Capture the cell that displays the provided text and extract its (x, y) central coordinate. 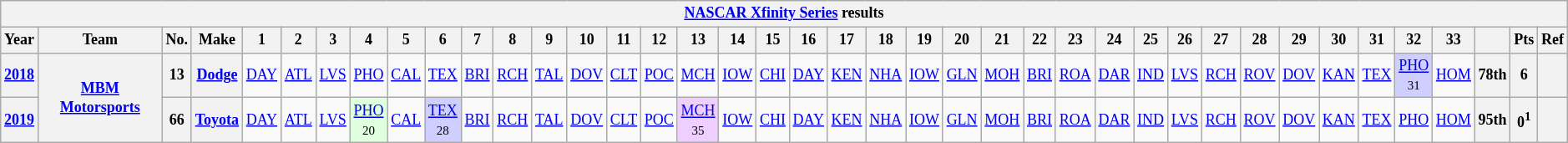
27 (1221, 40)
17 (847, 40)
9 (549, 40)
29 (1299, 40)
18 (886, 40)
PHO31 (1414, 75)
19 (925, 40)
Dodge (217, 75)
21 (1002, 40)
3 (332, 40)
1 (261, 40)
Toyota (217, 120)
95th (1493, 120)
25 (1151, 40)
MBM Motorsports (100, 97)
MCH35 (698, 120)
24 (1114, 40)
33 (1454, 40)
14 (738, 40)
26 (1184, 40)
12 (660, 40)
78th (1493, 75)
No. (177, 40)
Make (217, 40)
NASCAR Xfinity Series results (784, 13)
15 (773, 40)
31 (1377, 40)
30 (1339, 40)
10 (587, 40)
7 (478, 40)
MCH (698, 75)
Team (100, 40)
2019 (20, 120)
2018 (20, 75)
4 (369, 40)
32 (1414, 40)
Ref (1553, 40)
TEX28 (443, 120)
5 (406, 40)
20 (962, 40)
01 (1525, 120)
16 (808, 40)
2 (298, 40)
8 (513, 40)
Year (20, 40)
22 (1040, 40)
28 (1259, 40)
Pts (1525, 40)
11 (623, 40)
66 (177, 120)
PHO20 (369, 120)
23 (1075, 40)
